Search for the cell housing the specified text and yield its (x, y) center coordinate. 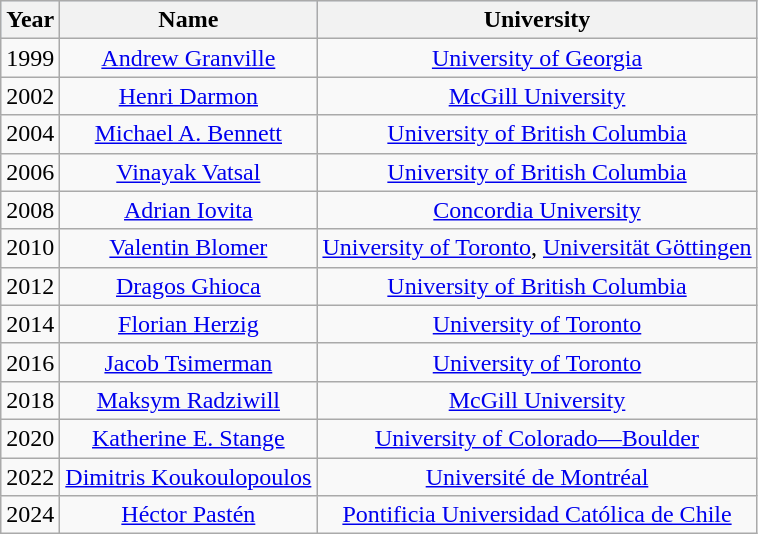
Concordia University (537, 210)
2014 (30, 324)
2010 (30, 248)
Name (188, 20)
Vinayak Vatsal (188, 172)
2012 (30, 286)
University of Georgia (537, 58)
Henri Darmon (188, 96)
Michael A. Bennett (188, 134)
2024 (30, 515)
2004 (30, 134)
Valentin Blomer (188, 248)
2022 (30, 477)
Andrew Granville (188, 58)
2008 (30, 210)
Maksym Radziwill (188, 400)
University of Colorado—Boulder (537, 438)
Dragos Ghioca (188, 286)
Adrian Iovita (188, 210)
Florian Herzig (188, 324)
2006 (30, 172)
University (537, 20)
Katherine E. Stange (188, 438)
Héctor Pastén (188, 515)
Université de Montréal (537, 477)
Jacob Tsimerman (188, 362)
2020 (30, 438)
Year (30, 20)
2018 (30, 400)
University of Toronto, Universität Göttingen (537, 248)
Dimitris Koukoulopoulos (188, 477)
2016 (30, 362)
2002 (30, 96)
Pontificia Universidad Católica de Chile (537, 515)
1999 (30, 58)
